Extract the [X, Y] coordinate from the center of the cell holding the provided text.  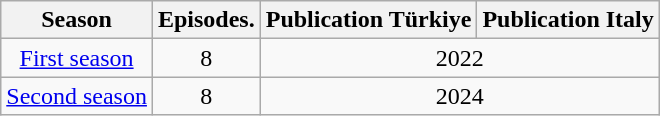
Publication Italy [568, 20]
2024 [460, 96]
First season [77, 58]
Second season [77, 96]
Publication Türkiye [368, 20]
Season [77, 20]
Episodes. [206, 20]
2022 [460, 58]
